Return the [X, Y] coordinate for the center point of the cell that contains the specified text.  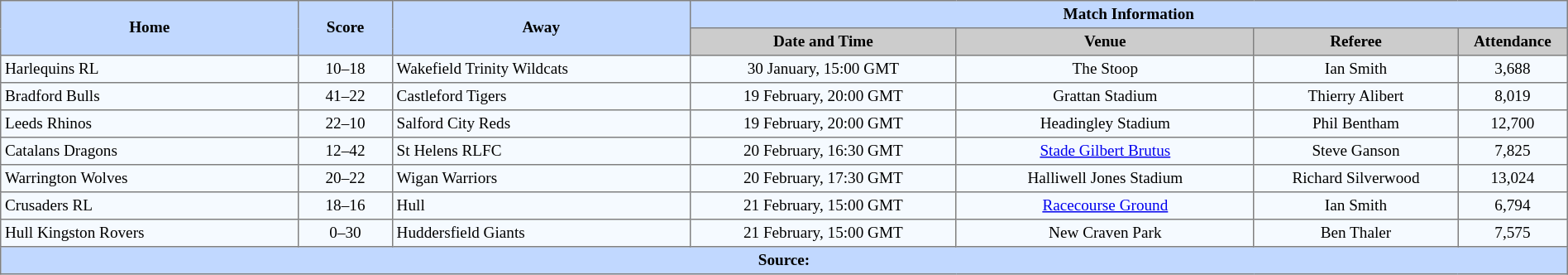
Phil Bentham [1355, 124]
St Helens RLFC [541, 151]
Richard Silverwood [1355, 179]
The Stoop [1105, 70]
13,024 [1513, 179]
Hull [541, 205]
7,575 [1513, 234]
Harlequins RL [150, 70]
8,019 [1513, 96]
Headingley Stadium [1105, 124]
Match Information [1128, 15]
Racecourse Ground [1105, 205]
20 February, 17:30 GMT [823, 179]
Attendance [1513, 41]
12,700 [1513, 124]
22–10 [346, 124]
Referee [1355, 41]
3,688 [1513, 70]
20–22 [346, 179]
Crusaders RL [150, 205]
10–18 [346, 70]
New Craven Park [1105, 234]
Date and Time [823, 41]
Steve Ganson [1355, 151]
Wakefield Trinity Wildcats [541, 70]
Score [346, 28]
0–30 [346, 234]
Thierry Alibert [1355, 96]
30 January, 15:00 GMT [823, 70]
Huddersfield Giants [541, 234]
Ben Thaler [1355, 234]
Venue [1105, 41]
12–42 [346, 151]
Leeds Rhinos [150, 124]
Halliwell Jones Stadium [1105, 179]
Away [541, 28]
Source: [784, 260]
Salford City Reds [541, 124]
Wigan Warriors [541, 179]
Catalans Dragons [150, 151]
Warrington Wolves [150, 179]
41–22 [346, 96]
18–16 [346, 205]
Stade Gilbert Brutus [1105, 151]
6,794 [1513, 205]
Grattan Stadium [1105, 96]
Hull Kingston Rovers [150, 234]
Castleford Tigers [541, 96]
Home [150, 28]
20 February, 16:30 GMT [823, 151]
Bradford Bulls [150, 96]
7,825 [1513, 151]
